Output the [x, y] coordinate of the center of the cell containing the given text.  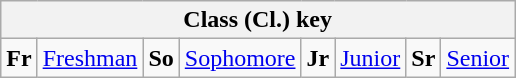
Fr [19, 58]
Jr [318, 58]
So [161, 58]
Class (Cl.) key [258, 20]
Sophomore [240, 58]
Senior [478, 58]
Sr [424, 58]
Freshman [90, 58]
Junior [370, 58]
